Pinpoint the cell where the given text exists, returning its [x, y] midpoint coordinate. 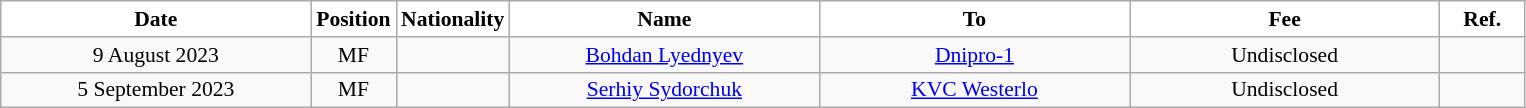
Bohdan Lyednyev [664, 55]
Position [354, 19]
Serhiy Sydorchuk [664, 90]
Nationality [452, 19]
Date [156, 19]
KVC Westerlo [974, 90]
Name [664, 19]
Fee [1285, 19]
To [974, 19]
5 September 2023 [156, 90]
Ref. [1482, 19]
Dnipro-1 [974, 55]
9 August 2023 [156, 55]
